Search for the cell housing the specified text and yield its [x, y] center coordinate. 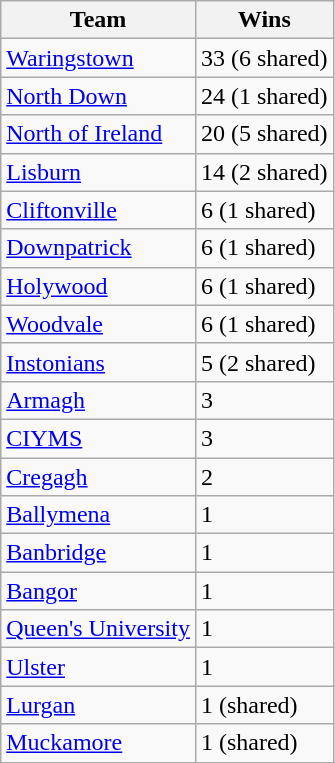
24 (1 shared) [264, 96]
CIYMS [98, 438]
Armagh [98, 400]
Ulster [98, 667]
Cregagh [98, 477]
Bangor [98, 591]
Lisburn [98, 172]
Muckamore [98, 743]
Team [98, 20]
Lurgan [98, 705]
Ballymena [98, 515]
Cliftonville [98, 210]
Wins [264, 20]
14 (2 shared) [264, 172]
North of Ireland [98, 134]
20 (5 shared) [264, 134]
Queen's University [98, 629]
Banbridge [98, 553]
North Down [98, 96]
Downpatrick [98, 248]
33 (6 shared) [264, 58]
Woodvale [98, 324]
Holywood [98, 286]
Waringstown [98, 58]
2 [264, 477]
Instonians [98, 362]
5 (2 shared) [264, 362]
